Find where the given text appears and provide that cell's center as [X, Y] coordinate. 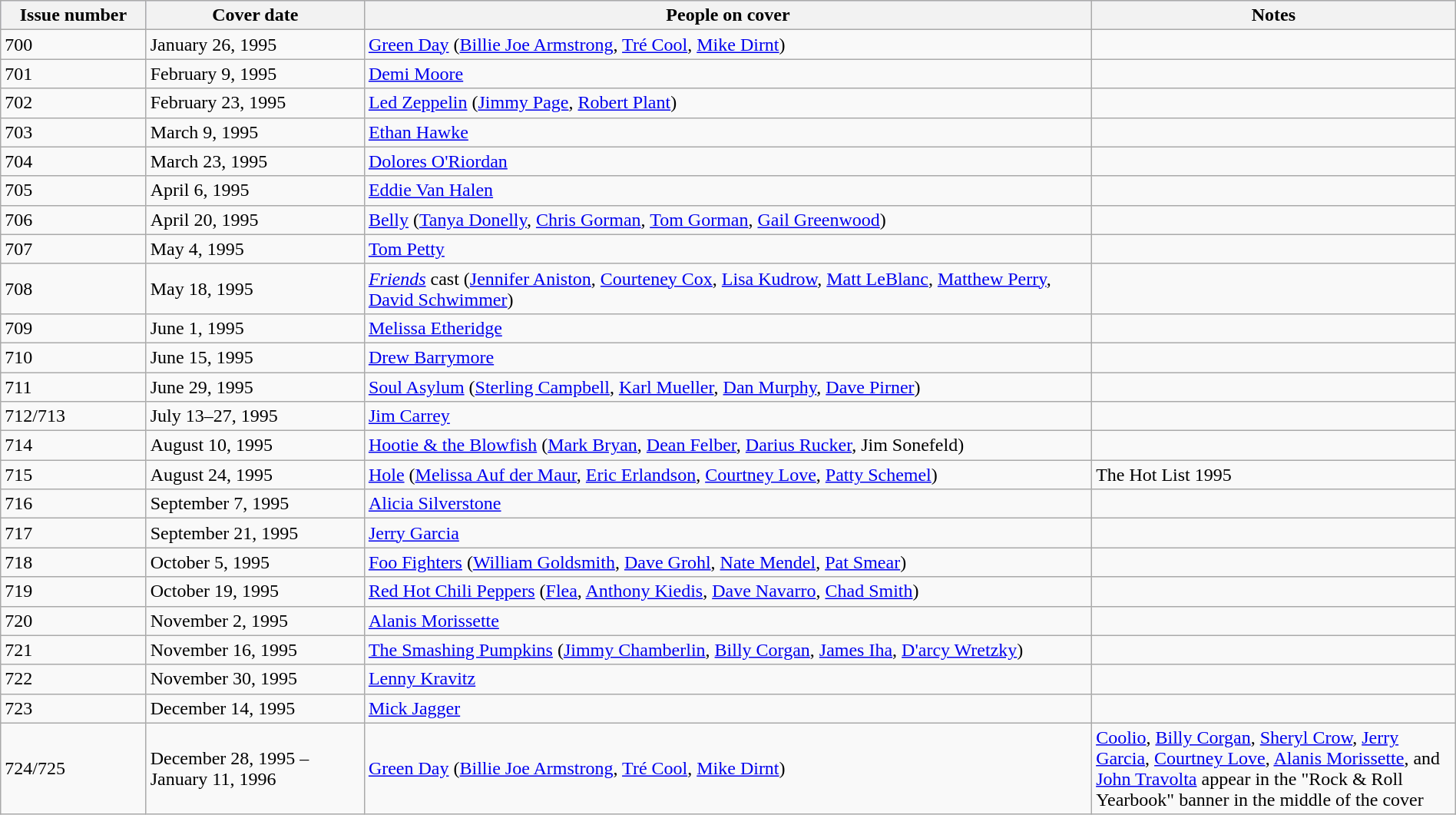
Hole (Melissa Auf der Maur, Eric Erlandson, Courtney Love, Patty Schemel) [728, 475]
701 [74, 74]
710 [74, 357]
May 18, 1995 [255, 289]
Alanis Morissette [728, 621]
April 6, 1995 [255, 190]
Jerry Garcia [728, 533]
Eddie Van Halen [728, 190]
February 9, 1995 [255, 74]
Hootie & the Blowfish (Mark Bryan, Dean Felber, Darius Rucker, Jim Sonefeld) [728, 446]
August 24, 1995 [255, 475]
Jim Carrey [728, 416]
Mick Jagger [728, 708]
August 10, 1995 [255, 446]
717 [74, 533]
February 23, 1995 [255, 103]
November 30, 1995 [255, 679]
702 [74, 103]
Notes [1274, 15]
719 [74, 591]
April 20, 1995 [255, 220]
703 [74, 132]
707 [74, 249]
709 [74, 328]
November 2, 1995 [255, 621]
October 5, 1995 [255, 562]
708 [74, 289]
Belly (Tanya Donelly, Chris Gorman, Tom Gorman, Gail Greenwood) [728, 220]
June 1, 1995 [255, 328]
723 [74, 708]
Red Hot Chili Peppers (Flea, Anthony Kiedis, Dave Navarro, Chad Smith) [728, 591]
May 4, 1995 [255, 249]
705 [74, 190]
722 [74, 679]
July 13–27, 1995 [255, 416]
December 28, 1995 – January 11, 1996 [255, 768]
January 26, 1995 [255, 45]
Friends cast (Jennifer Aniston, Courteney Cox, Lisa Kudrow, Matt LeBlanc, Matthew Perry, David Schwimmer) [728, 289]
March 9, 1995 [255, 132]
The Hot List 1995 [1274, 475]
Issue number [74, 15]
November 16, 1995 [255, 650]
700 [74, 45]
Ethan Hawke [728, 132]
721 [74, 650]
September 21, 1995 [255, 533]
714 [74, 446]
December 14, 1995 [255, 708]
Foo Fighters (William Goldsmith, Dave Grohl, Nate Mendel, Pat Smear) [728, 562]
712/713 [74, 416]
724/725 [74, 768]
September 7, 1995 [255, 504]
People on cover [728, 15]
711 [74, 386]
Led Zeppelin (Jimmy Page, Robert Plant) [728, 103]
Demi Moore [728, 74]
706 [74, 220]
Drew Barrymore [728, 357]
June 15, 1995 [255, 357]
The Smashing Pumpkins (Jimmy Chamberlin, Billy Corgan, James Iha, D'arcy Wretzky) [728, 650]
716 [74, 504]
Soul Asylum (Sterling Campbell, Karl Mueller, Dan Murphy, Dave Pirner) [728, 386]
Lenny Kravitz [728, 679]
Tom Petty [728, 249]
720 [74, 621]
718 [74, 562]
October 19, 1995 [255, 591]
Dolores O'Riordan [728, 161]
Alicia Silverstone [728, 504]
Melissa Etheridge [728, 328]
Cover date [255, 15]
715 [74, 475]
June 29, 1995 [255, 386]
March 23, 1995 [255, 161]
704 [74, 161]
